Capture the cell that displays the provided text and extract its [x, y] central coordinate. 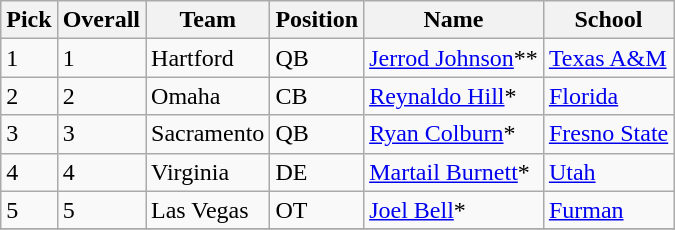
Martail Burnett* [454, 172]
CB [317, 96]
Fresno State [608, 134]
Furman [608, 210]
Sacramento [208, 134]
Las Vegas [208, 210]
Jerrod Johnson** [454, 58]
Team [208, 20]
Utah [608, 172]
Virginia [208, 172]
Joel Bell* [454, 210]
Reynaldo Hill* [454, 96]
Omaha [208, 96]
Texas A&M [608, 58]
Ryan Colburn* [454, 134]
DE [317, 172]
Position [317, 20]
Pick [29, 20]
School [608, 20]
Name [454, 20]
OT [317, 210]
Florida [608, 96]
Hartford [208, 58]
Overall [101, 20]
